Find where the given text appears and provide that cell's center as (x, y) coordinate. 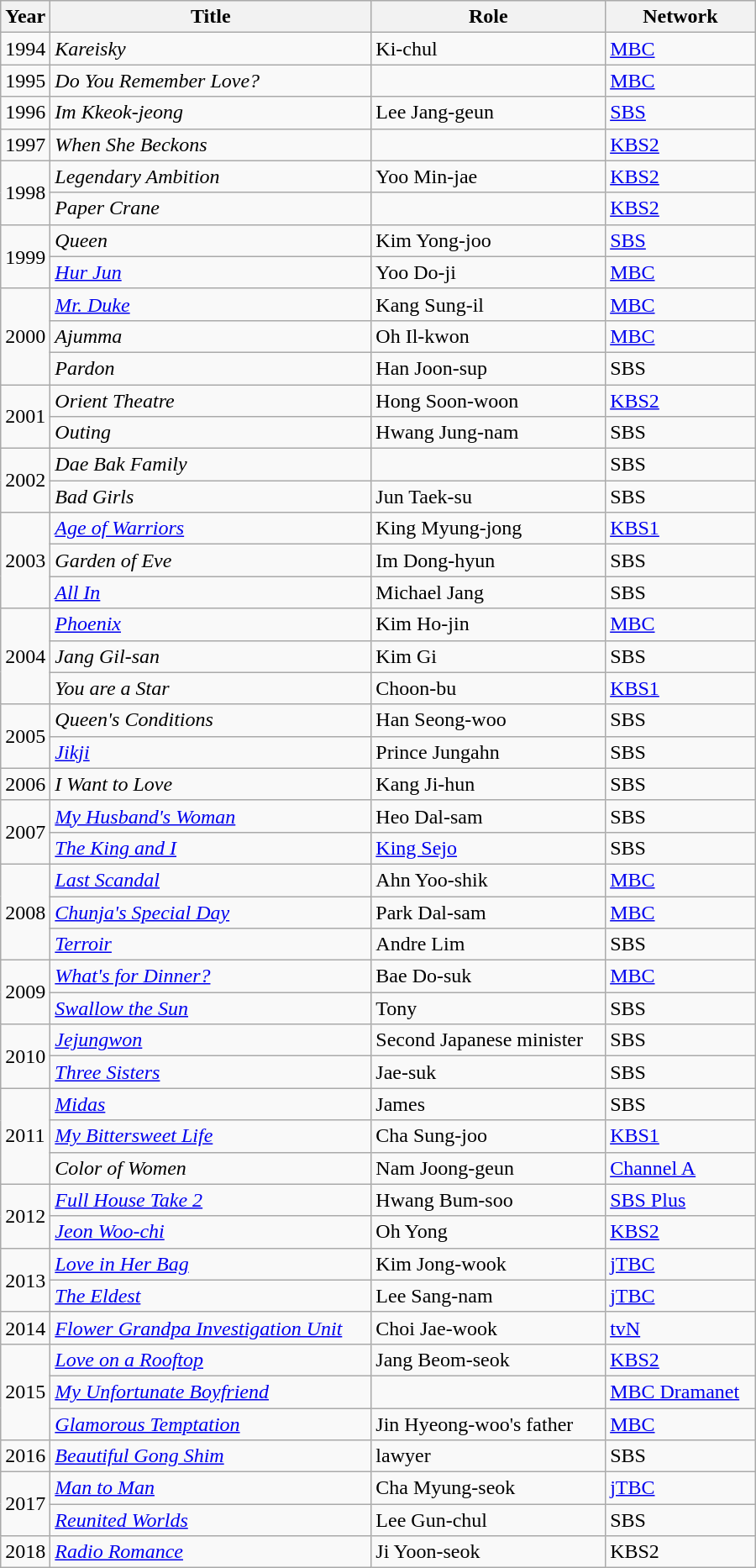
Andre Lim (489, 944)
Queen (211, 240)
Terroir (211, 944)
Man to Man (211, 1488)
2008 (25, 912)
Jae-suk (489, 1072)
James (489, 1104)
2009 (25, 992)
2018 (25, 1552)
Legendary Ambition (211, 176)
Jeon Woo-chi (211, 1232)
Do You Remember Love? (211, 81)
Hong Soon-woon (489, 401)
Han Joon-sup (489, 368)
Pardon (211, 368)
Cha Myung-seok (489, 1488)
2004 (25, 656)
Garden of Eve (211, 560)
Yoo Min-jae (489, 176)
SBS Plus (680, 1200)
Chunja's Special Day (211, 912)
Full House Take 2 (211, 1200)
1994 (25, 49)
Ki-chul (489, 49)
Ahn Yoo-shik (489, 880)
Cha Sung-joo (489, 1136)
Im Kkeok-jeong (211, 113)
2000 (25, 336)
Jejungwon (211, 1040)
My Bittersweet Life (211, 1136)
Han Seong-woo (489, 720)
You are a Star (211, 688)
Michael Jang (489, 592)
Kim Ho-jin (489, 624)
1995 (25, 81)
Reunited Worlds (211, 1520)
2001 (25, 417)
Kim Gi (489, 656)
2014 (25, 1328)
Lee Gun-chul (489, 1520)
King Myung-jong (489, 529)
Ji Yoon-seok (489, 1552)
Oh Yong (489, 1232)
Second Japanese minister (489, 1040)
My Unfortunate Boyfriend (211, 1392)
MBC Dramanet (680, 1392)
2005 (25, 736)
Jin Hyeong-woo's father (489, 1424)
tvN (680, 1328)
Year (25, 17)
1997 (25, 145)
2016 (25, 1456)
Oh Il-kwon (489, 336)
1999 (25, 256)
Age of Warriors (211, 529)
Radio Romance (211, 1552)
Kim Jong-wook (489, 1264)
The Eldest (211, 1296)
lawyer (489, 1456)
Glamorous Temptation (211, 1424)
Network (680, 17)
2017 (25, 1504)
Lee Sang-nam (489, 1296)
Role (489, 17)
2007 (25, 832)
Yoo Do-ji (489, 272)
Last Scandal (211, 880)
2012 (25, 1216)
Prince Jungahn (489, 752)
Kim Yong-joo (489, 240)
Orient Theatre (211, 401)
Kang Ji-hun (489, 784)
Park Dal-sam (489, 912)
Title (211, 17)
Love on a Rooftop (211, 1360)
Color of Women (211, 1168)
Jun Taek-su (489, 497)
Bae Do-suk (489, 976)
Tony (489, 1008)
Midas (211, 1104)
Phoenix (211, 624)
2010 (25, 1056)
Hwang Jung-nam (489, 433)
Beautiful Gong Shim (211, 1456)
Channel A (680, 1168)
Jang Beom-seok (489, 1360)
2011 (25, 1136)
2013 (25, 1280)
Outing (211, 433)
All In (211, 592)
I Want to Love (211, 784)
2002 (25, 481)
Choi Jae-wook (489, 1328)
Paper Crane (211, 208)
Lee Jang-geun (489, 113)
Bad Girls (211, 497)
Choon-bu (489, 688)
Mr. Duke (211, 304)
Love in Her Bag (211, 1264)
Hwang Bum-soo (489, 1200)
2006 (25, 784)
Im Dong-hyun (489, 560)
Swallow the Sun (211, 1008)
The King and I (211, 848)
Dae Bak Family (211, 465)
Heo Dal-sam (489, 816)
Kang Sung-il (489, 304)
1998 (25, 192)
Nam Joong-geun (489, 1168)
Queen's Conditions (211, 720)
2003 (25, 560)
1996 (25, 113)
When She Beckons (211, 145)
Jikji (211, 752)
Three Sisters (211, 1072)
King Sejo (489, 848)
My Husband's Woman (211, 816)
Flower Grandpa Investigation Unit (211, 1328)
Hur Jun (211, 272)
Jang Gil-san (211, 656)
What's for Dinner? (211, 976)
Ajumma (211, 336)
Kareisky (211, 49)
2015 (25, 1392)
